Search for the cell housing the specified text and yield its [X, Y] center coordinate. 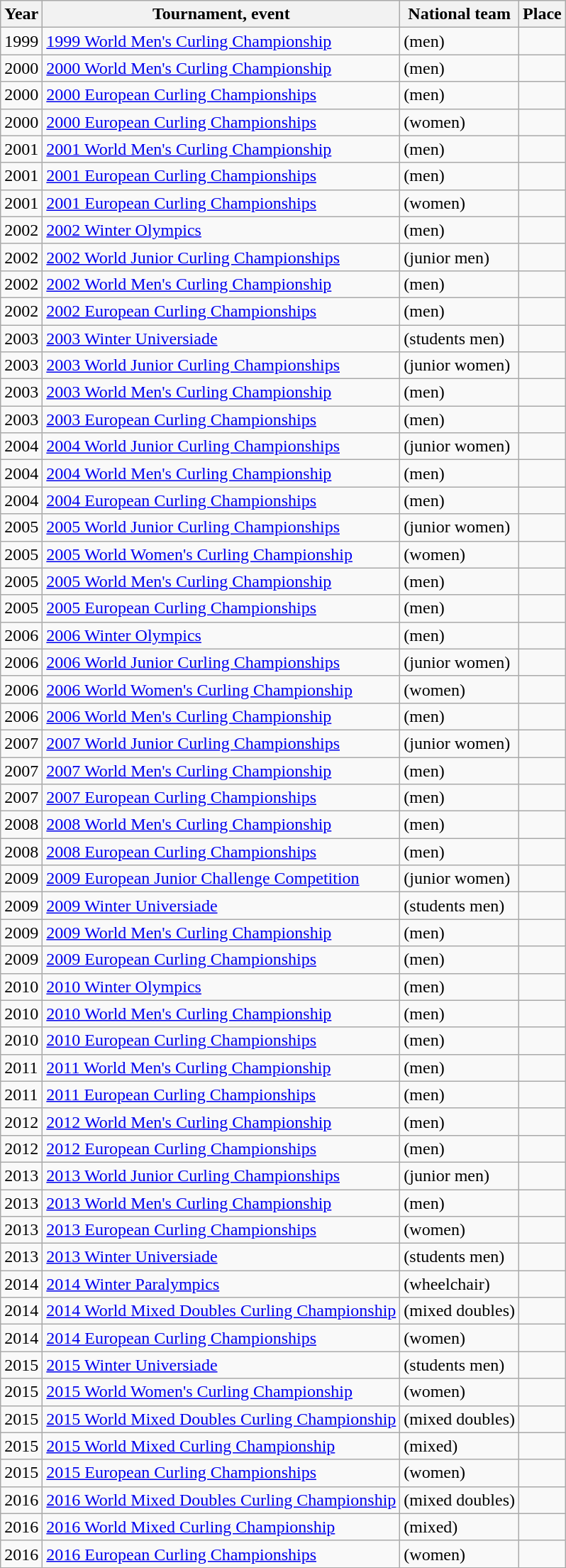
2008 European Curling Championships [221, 852]
2016 World Mixed Doubles Curling Championship [221, 1500]
Tournament, event [221, 14]
2005 World Junior Curling Championships [221, 527]
2001 World Men's Curling Championship [221, 149]
2002 Winter Olympics [221, 230]
2015 World Women's Curling Championship [221, 1392]
2013 Winter Universiade [221, 1257]
2003 Winter Universiade [221, 339]
2002 World Men's Curling Championship [221, 284]
2013 World Junior Curling Championships [221, 1175]
2011 European Curling Championships [221, 1095]
2014 European Curling Championships [221, 1338]
1999 [21, 41]
2007 World Junior Curling Championships [221, 743]
2002 World Junior Curling Championships [221, 257]
2012 World Men's Curling Championship [221, 1122]
2011 World Men's Curling Championship [221, 1068]
2006 World Women's Curling Championship [221, 689]
2010 Winter Olympics [221, 987]
2010 World Men's Curling Championship [221, 1014]
2006 World Junior Curling Championships [221, 662]
2009 European Curling Championships [221, 960]
2012 European Curling Championships [221, 1148]
Place [543, 14]
2003 World Men's Curling Championship [221, 393]
2015 Winter Universiade [221, 1365]
2016 European Curling Championships [221, 1554]
2005 European Curling Championships [221, 608]
Year [21, 14]
2015 World Mixed Doubles Curling Championship [221, 1419]
2014 World Mixed Doubles Curling Championship [221, 1311]
2009 World Men's Curling Championship [221, 933]
2005 World Women's Curling Championship [221, 554]
2002 European Curling Championships [221, 311]
2006 World Men's Curling Championship [221, 716]
2009 Winter Universiade [221, 906]
National team [460, 14]
2003 European Curling Championships [221, 420]
2015 World Mixed Curling Championship [221, 1446]
2004 World Junior Curling Championships [221, 446]
2016 World Mixed Curling Championship [221, 1527]
2015 European Curling Championships [221, 1473]
2004 European Curling Championships [221, 500]
2008 World Men's Curling Championship [221, 825]
2013 European Curling Championships [221, 1230]
2007 European Curling Championships [221, 798]
2009 European Junior Challenge Competition [221, 879]
2007 World Men's Curling Championship [221, 770]
2010 European Curling Championships [221, 1041]
1999 World Men's Curling Championship [221, 41]
2013 World Men's Curling Championship [221, 1203]
2006 Winter Olympics [221, 635]
2014 Winter Paralympics [221, 1284]
2003 World Junior Curling Championships [221, 366]
2004 World Men's Curling Championship [221, 473]
2000 World Men's Curling Championship [221, 68]
2005 World Men's Curling Championship [221, 581]
(wheelchair) [460, 1284]
